Return (x, y) of the center of cell containing provided text 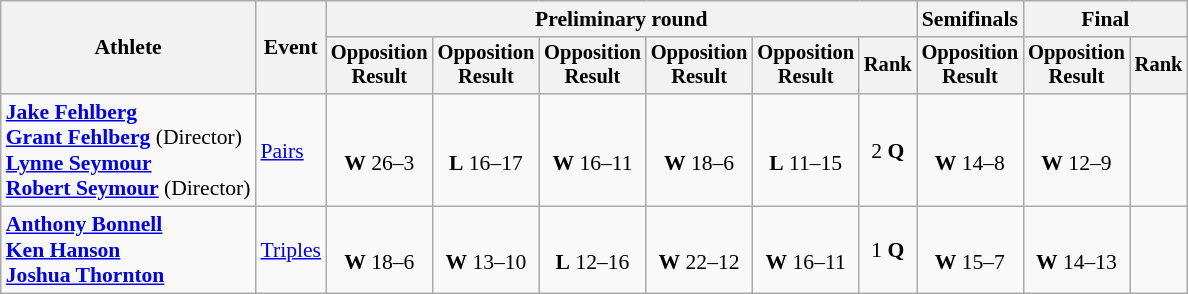
Anthony BonnellKen HansonJoshua Thornton (128, 250)
Jake FehlbergGrant Fehlberg (Director)Lynne SeymourRobert Seymour (Director) (128, 150)
Triples (290, 250)
L 11–15 (806, 150)
W 26–3 (380, 150)
Final (1105, 19)
W 14–8 (970, 150)
W 12–9 (1076, 150)
W 22–12 (700, 250)
Event (290, 48)
1 Q (888, 250)
Preliminary round (622, 19)
W 14–13 (1076, 250)
Semifinals (970, 19)
L 16–17 (486, 150)
Athlete (128, 48)
L 12–16 (592, 250)
W 15–7 (970, 250)
Pairs (290, 150)
2 Q (888, 150)
W 13–10 (486, 250)
